Output the [x, y] coordinate of the center of the cell containing the given text.  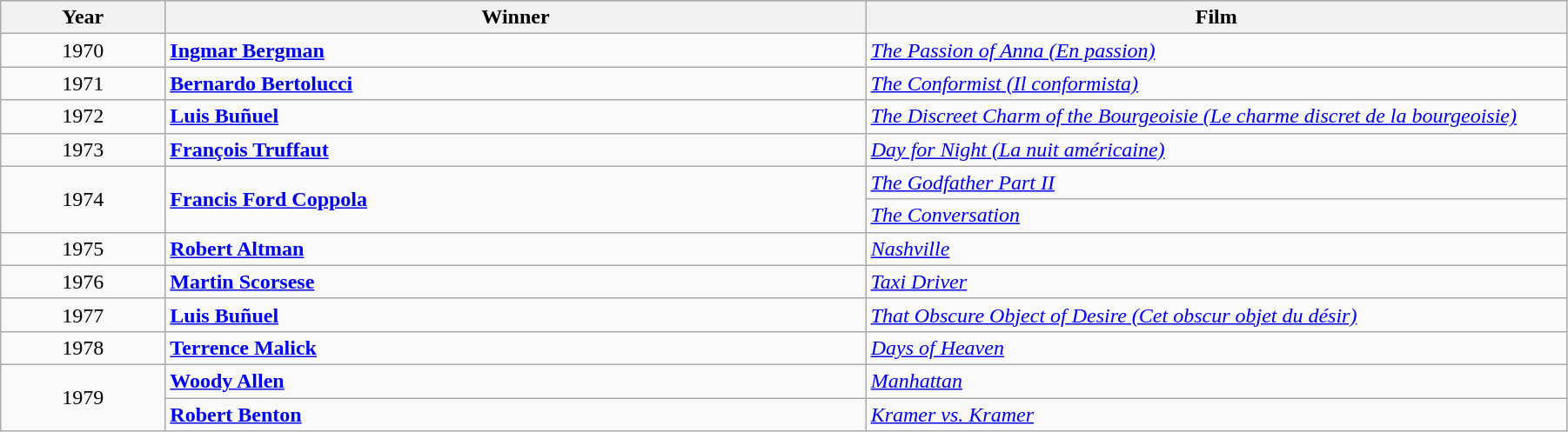
The Conversation [1216, 216]
Robert Altman [515, 249]
1973 [84, 150]
Winner [515, 17]
The Godfather Part II [1216, 183]
The Conformist (Il conformista) [1216, 83]
The Passion of Anna (En passion) [1216, 50]
1975 [84, 249]
Robert Benton [515, 415]
Terrence Malick [515, 348]
Martin Scorsese [515, 282]
Film [1216, 17]
Woody Allen [515, 381]
Kramer vs. Kramer [1216, 415]
Taxi Driver [1216, 282]
Nashville [1216, 249]
1977 [84, 315]
Day for Night (La nuit américaine) [1216, 150]
1974 [84, 199]
1971 [84, 83]
François Truffaut [515, 150]
1979 [84, 397]
1970 [84, 50]
1978 [84, 348]
1976 [84, 282]
Bernardo Bertolucci [515, 83]
Days of Heaven [1216, 348]
Francis Ford Coppola [515, 199]
Year [84, 17]
Ingmar Bergman [515, 50]
Manhattan [1216, 381]
The Discreet Charm of the Bourgeoisie (Le charme discret de la bourgeoisie) [1216, 116]
1972 [84, 116]
That Obscure Object of Desire (Cet obscur objet du désir) [1216, 315]
